Extract the [X, Y] coordinate from the center of the cell holding the provided text.  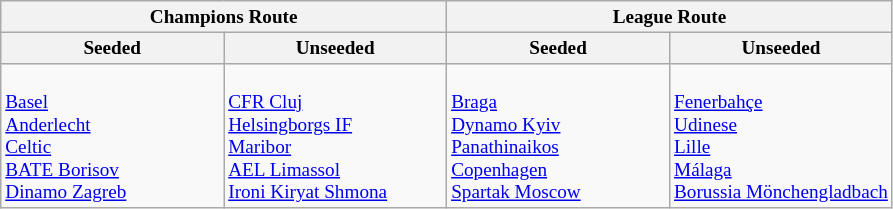
Basel Anderlecht Celtic BATE Borisov Dinamo Zagreb [112, 136]
CFR Cluj Helsingborgs IF Maribor AEL Limassol Ironi Kiryat Shmona [336, 136]
Champions Route [224, 17]
Braga Dynamo Kyiv Panathinaikos Copenhagen Spartak Moscow [558, 136]
Fenerbahçe Udinese Lille Málaga Borussia Mönchengladbach [780, 136]
League Route [670, 17]
